Find where the given text appears and provide that cell's center as [x, y] coordinate. 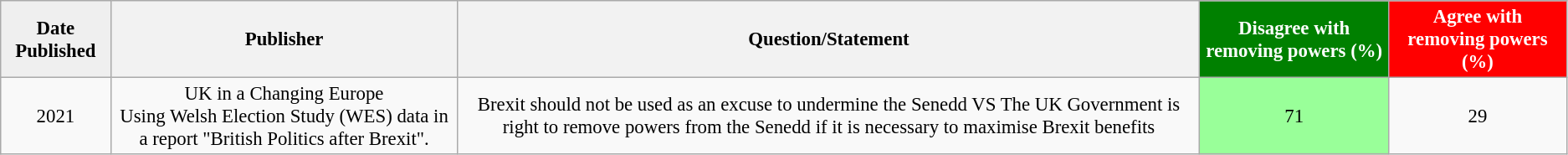
UK in a Changing EuropeUsing Welsh Election Study (WES) data in a report "British Politics after Brexit". [284, 116]
Publisher [284, 39]
Agree with removing powers (%) [1478, 39]
Date Published [55, 39]
71 [1294, 116]
29 [1478, 116]
Disagree with removing powers (%) [1294, 39]
2021 [55, 116]
Question/Statement [828, 39]
